Locate the cell with the specified text and output its [x, y] center coordinate. 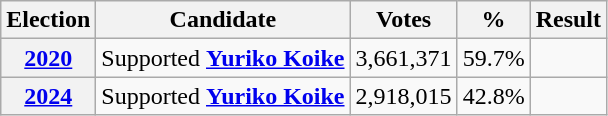
59.7% [494, 58]
2024 [48, 96]
Votes [404, 20]
2020 [48, 58]
3,661,371 [404, 58]
2,918,015 [404, 96]
Candidate [223, 20]
% [494, 20]
Election [48, 20]
42.8% [494, 96]
Result [568, 20]
